For the text-containing cell, return its midpoint in (x, y) coordinate format. 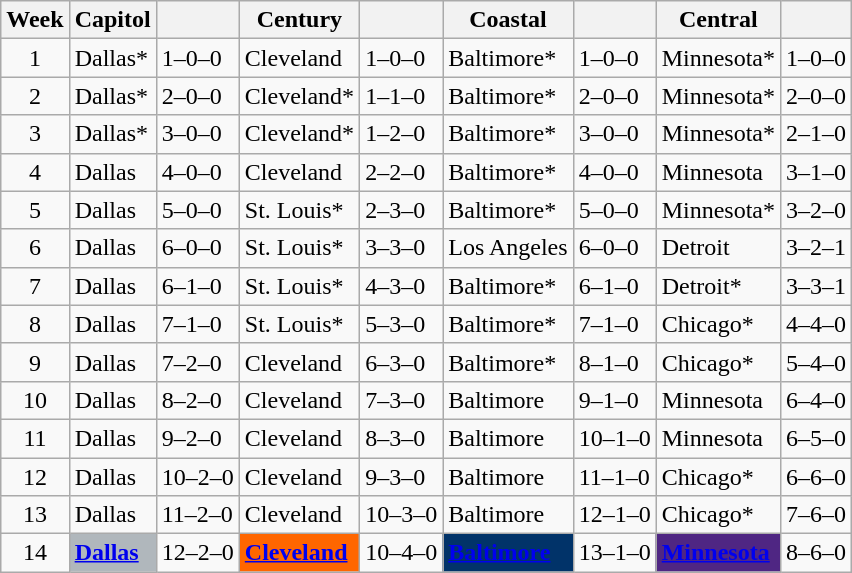
Coastal (508, 20)
7–2–0 (198, 362)
9–3–0 (402, 477)
Capitol (112, 20)
5–4–0 (816, 362)
8–1–0 (614, 362)
8–3–0 (402, 438)
12–1–0 (614, 515)
2–2–0 (402, 172)
9–1–0 (614, 400)
4–3–0 (402, 286)
1–2–0 (402, 134)
1–1–0 (402, 96)
Week (35, 20)
7–6–0 (816, 515)
3–3–1 (816, 286)
3–2–1 (816, 248)
11–2–0 (198, 515)
11 (35, 438)
10–3–0 (402, 515)
10–1–0 (614, 438)
Century (299, 20)
6 (35, 248)
3–1–0 (816, 172)
3–2–0 (816, 210)
6–6–0 (816, 477)
2 (35, 96)
8–2–0 (198, 400)
2–1–0 (816, 134)
6–5–0 (816, 438)
13 (35, 515)
9–2–0 (198, 438)
10–4–0 (402, 553)
14 (35, 553)
8 (35, 324)
4–4–0 (816, 324)
4 (35, 172)
3–3–0 (402, 248)
8–6–0 (816, 553)
9 (35, 362)
11–1–0 (614, 477)
6–4–0 (816, 400)
10 (35, 400)
2–3–0 (402, 210)
13–1–0 (614, 553)
Detroit* (718, 286)
1 (35, 58)
Los Angeles (508, 248)
5–3–0 (402, 324)
10–2–0 (198, 477)
12 (35, 477)
5 (35, 210)
7 (35, 286)
12–2–0 (198, 553)
Central (718, 20)
7–3–0 (402, 400)
6–3–0 (402, 362)
Detroit (718, 248)
3 (35, 134)
